For the text-containing cell, return its midpoint in (x, y) coordinate format. 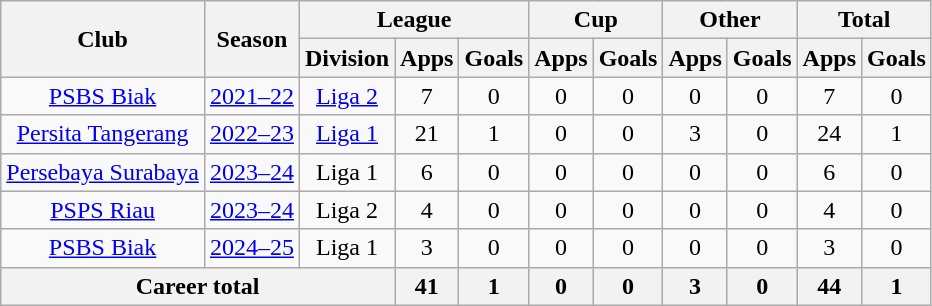
Total (864, 20)
Career total (198, 286)
21 (427, 134)
2021–22 (252, 96)
PSPS Riau (103, 210)
24 (829, 134)
Persebaya Surabaya (103, 172)
41 (427, 286)
Division (346, 58)
2024–25 (252, 248)
2022–23 (252, 134)
Season (252, 39)
League (414, 20)
Persita Tangerang (103, 134)
44 (829, 286)
Cup (596, 20)
Club (103, 39)
Other (730, 20)
